Detect which cell encompasses the target text, then output its [x, y] center coordinate. 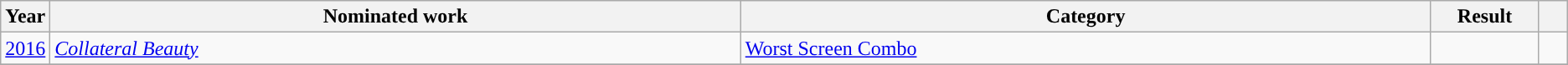
2016 [25, 48]
Collateral Beauty [395, 48]
Year [25, 17]
Worst Screen Combo [1086, 48]
Result [1484, 17]
Nominated work [395, 17]
Category [1086, 17]
